Find where the given text appears and provide that cell's center as (x, y) coordinate. 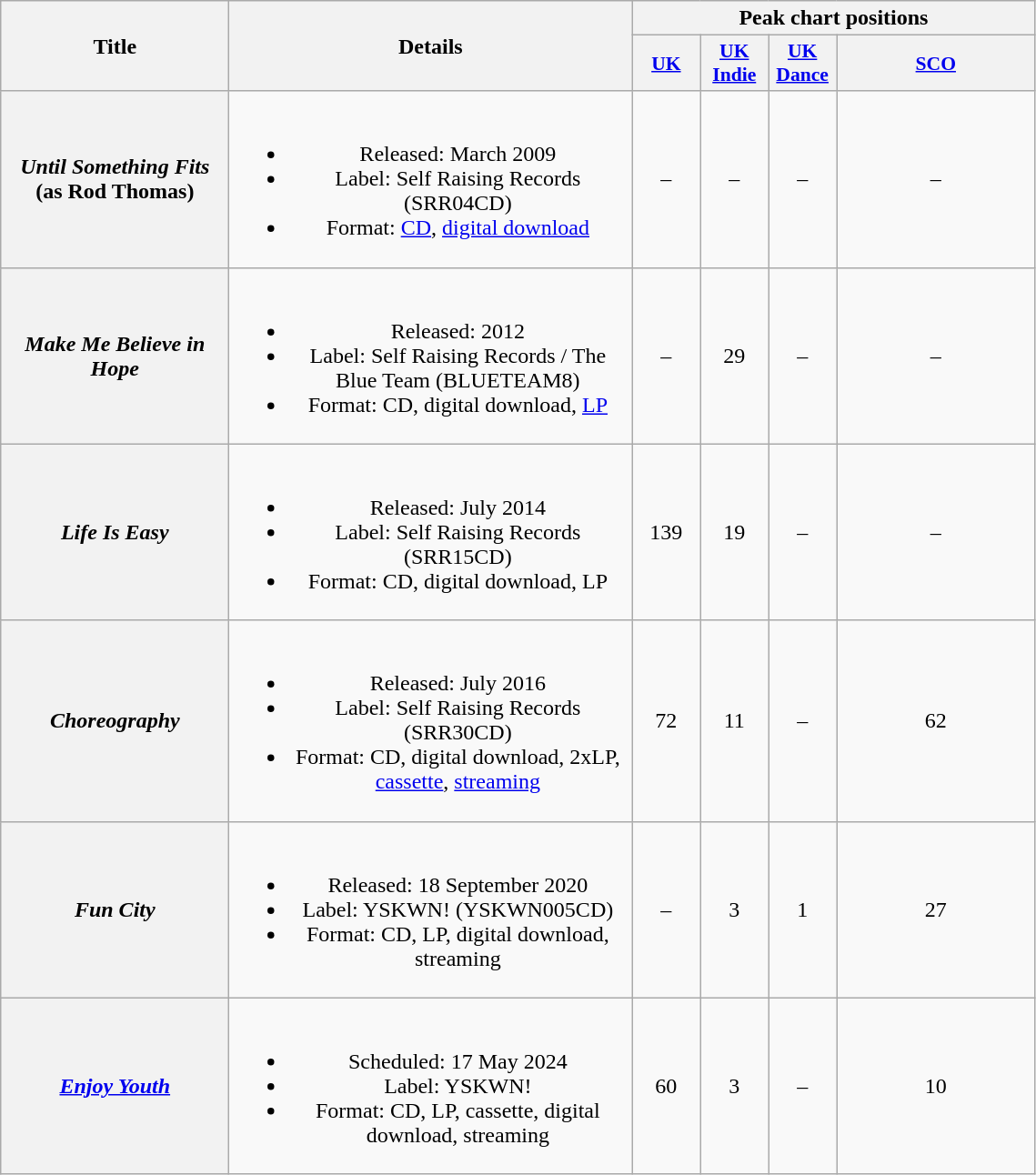
UK (666, 64)
27 (936, 909)
Released: 2012Label: Self Raising Records / The Blue Team (BLUETEAM8)Format: CD, digital download, LP (431, 356)
72 (666, 720)
19 (735, 532)
Title (115, 45)
UK Dance (802, 64)
Released: March 2009Label: Self Raising Records (SRR04CD)Format: CD, digital download (431, 179)
Choreography (115, 720)
Enjoy Youth (115, 1086)
Life Is Easy (115, 532)
Scheduled: 17 May 2024Label: YSKWN!Format: CD, LP, cassette, digital download, streaming (431, 1086)
10 (936, 1086)
UK Indie (735, 64)
1 (802, 909)
Peak chart positions (833, 18)
Make Me Believe in Hope (115, 356)
Until Something Fits (as Rod Thomas) (115, 179)
139 (666, 532)
11 (735, 720)
Released: July 2016Label: Self Raising Records (SRR30CD)Format: CD, digital download, 2xLP, cassette, streaming (431, 720)
29 (735, 356)
Fun City (115, 909)
Released: July 2014Label: Self Raising Records (SRR15CD)Format: CD, digital download, LP (431, 532)
60 (666, 1086)
Details (431, 45)
Released: 18 September 2020Label: YSKWN! (YSKWN005CD)Format: CD, LP, digital download, streaming (431, 909)
62 (936, 720)
SCO (936, 64)
